Return [x, y] of the center of cell containing provided text 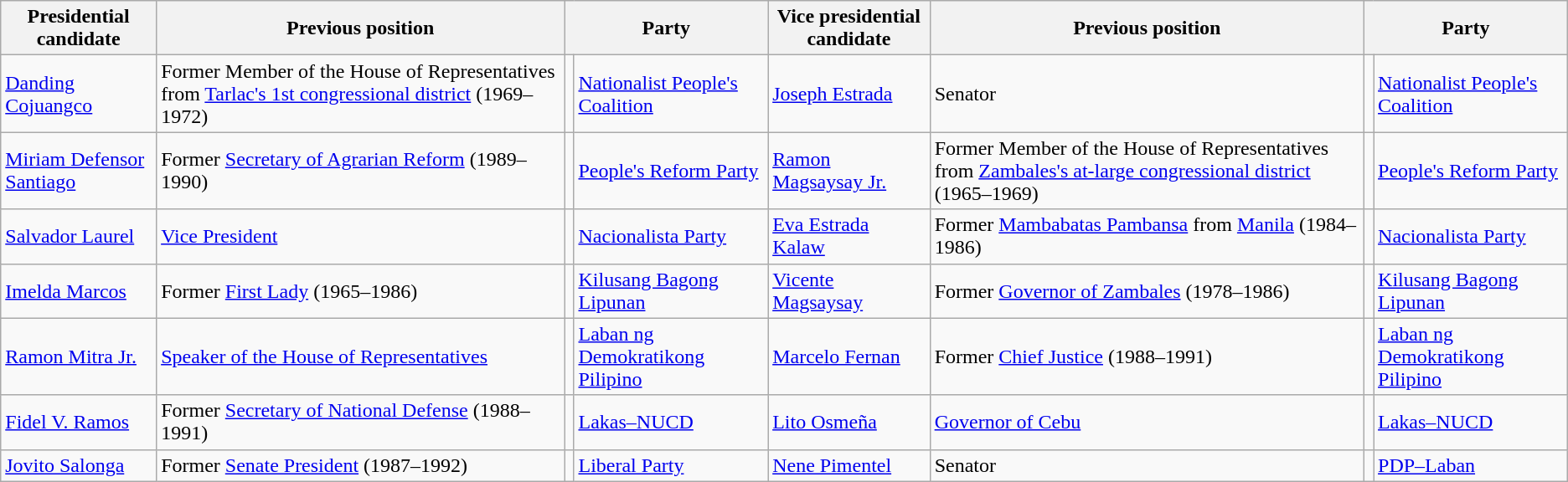
Lito Osmeña [849, 422]
Vice President [360, 236]
Former Chief Justice (1988–1991) [1147, 356]
Joseph Estrada [849, 94]
Former Secretary of Agrarian Reform (1989–1990) [360, 171]
Jovito Salonga [79, 465]
Marcelo Fernan [849, 356]
Former Member of the House of Representatives from Zambales's at-large congressional district (1965–1969) [1147, 171]
Former Mambabatas Pambansa from Manila (1984–1986) [1147, 236]
Ramon Mitra Jr. [79, 356]
Governor of Cebu [1147, 422]
Fidel V. Ramos [79, 422]
Liberal Party [671, 465]
Nene Pimentel [849, 465]
PDP–Laban [1471, 465]
Eva Estrada Kalaw [849, 236]
Former Governor of Zambales (1978–1986) [1147, 291]
Former Senate President (1987–1992) [360, 465]
Former Member of the House of Representatives from Tarlac's 1st congressional district (1969–1972) [360, 94]
Ramon Magsaysay Jr. [849, 171]
Imelda Marcos [79, 291]
Former First Lady (1965–1986) [360, 291]
Vice presidential candidate [849, 28]
Former Secretary of National Defense (1988–1991) [360, 422]
Danding Cojuangco [79, 94]
Speaker of the House of Representatives [360, 356]
Miriam Defensor Santiago [79, 171]
Presidential candidate [79, 28]
Salvador Laurel [79, 236]
Vicente Magsaysay [849, 291]
